Pinpoint the cell where the given text exists, returning its [X, Y] midpoint coordinate. 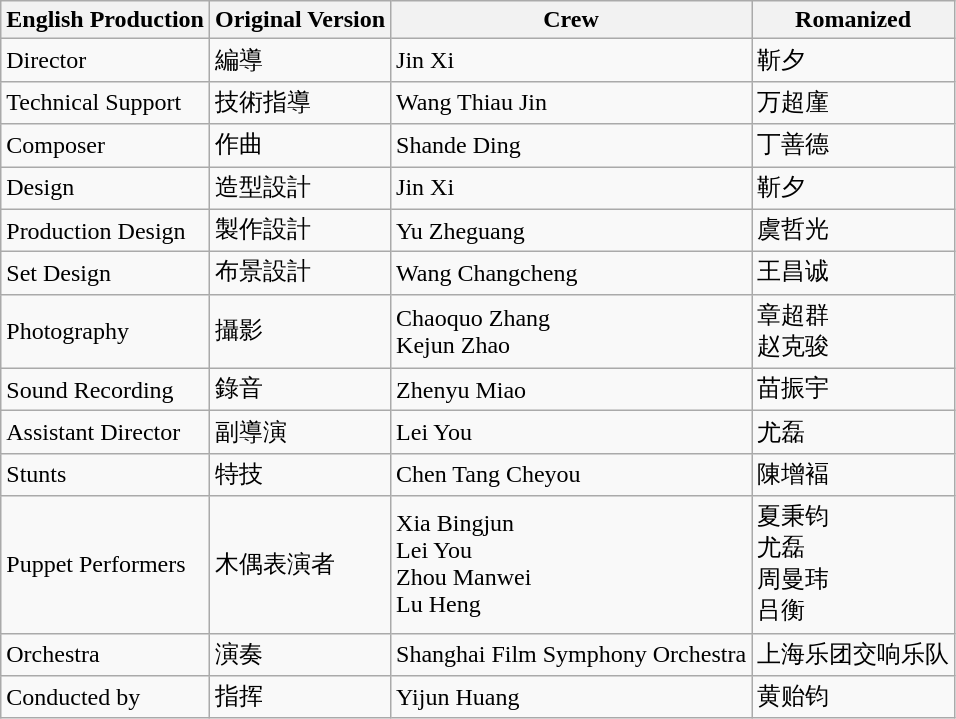
作曲 [300, 146]
Zhenyu Miao [572, 390]
Stunts [106, 474]
副導演 [300, 432]
特技 [300, 474]
Puppet Performers [106, 564]
Photography [106, 331]
Production Design [106, 230]
Design [106, 188]
Wang Thiau Jin [572, 102]
布景設計 [300, 274]
Composer [106, 146]
製作設計 [300, 230]
編導 [300, 60]
Wang Changcheng [572, 274]
木偶表演者 [300, 564]
万超廑 [854, 102]
Shanghai Film Symphony Orchestra [572, 654]
Lei You [572, 432]
陳增褔 [854, 474]
尤磊 [854, 432]
Assistant Director [106, 432]
Chen Tang Cheyou [572, 474]
Director [106, 60]
章超群赵克骏 [854, 331]
演奏 [300, 654]
上海乐团交响乐队 [854, 654]
Conducted by [106, 698]
王昌诚 [854, 274]
技術指導 [300, 102]
Shande Ding [572, 146]
攝影 [300, 331]
Yijun Huang [572, 698]
指挥 [300, 698]
Sound Recording [106, 390]
English Production [106, 20]
Technical Support [106, 102]
夏秉钧尤磊周曼玮吕衡 [854, 564]
Set Design [106, 274]
虞哲光 [854, 230]
Xia BingjunLei YouZhou ManweiLu Heng [572, 564]
黄贻钧 [854, 698]
苗振宇 [854, 390]
丁善德 [854, 146]
Orchestra [106, 654]
Romanized [854, 20]
造型設計 [300, 188]
錄音 [300, 390]
Chaoquo ZhangKejun Zhao [572, 331]
Crew [572, 20]
Yu Zheguang [572, 230]
Original Version [300, 20]
